Provide the (X, Y) coordinate of the cell's center where the given text is located.  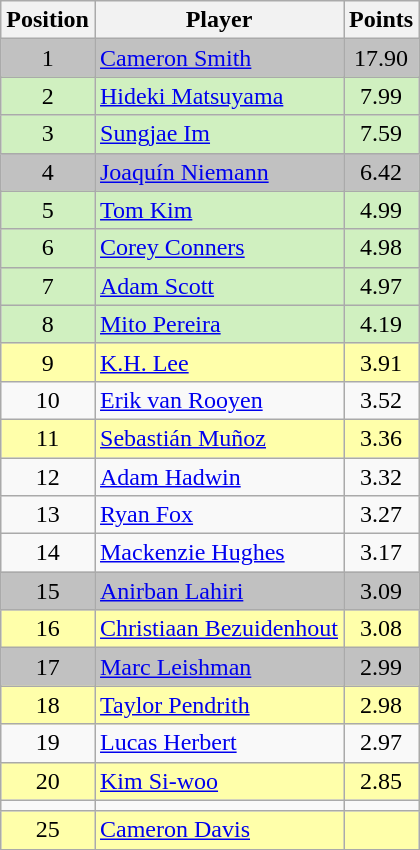
6 (48, 248)
Mackenzie Hughes (218, 553)
2 (48, 96)
16 (48, 629)
3 (48, 134)
Adam Scott (218, 286)
10 (48, 400)
8 (48, 324)
6.42 (382, 172)
Player (218, 20)
3.27 (382, 515)
Lucas Herbert (218, 743)
7 (48, 286)
Corey Conners (218, 248)
13 (48, 515)
12 (48, 477)
14 (48, 553)
2.97 (382, 743)
Mito Pereira (218, 324)
Taylor Pendrith (218, 705)
25 (48, 830)
Marc Leishman (218, 667)
3.91 (382, 362)
3.32 (382, 477)
Sebastián Muñoz (218, 438)
Cameron Smith (218, 58)
17 (48, 667)
Anirban Lahiri (218, 591)
Joaquín Niemann (218, 172)
20 (48, 781)
4 (48, 172)
7.99 (382, 96)
2.99 (382, 667)
9 (48, 362)
4.98 (382, 248)
Points (382, 20)
5 (48, 210)
2.85 (382, 781)
1 (48, 58)
Christiaan Bezuidenhout (218, 629)
3.52 (382, 400)
Erik van Rooyen (218, 400)
Ryan Fox (218, 515)
Tom Kim (218, 210)
3.09 (382, 591)
4.19 (382, 324)
4.99 (382, 210)
19 (48, 743)
18 (48, 705)
Sungjae Im (218, 134)
Hideki Matsuyama (218, 96)
4.97 (382, 286)
2.98 (382, 705)
K.H. Lee (218, 362)
Position (48, 20)
3.36 (382, 438)
17.90 (382, 58)
7.59 (382, 134)
Cameron Davis (218, 830)
Kim Si-woo (218, 781)
15 (48, 591)
3.08 (382, 629)
3.17 (382, 553)
11 (48, 438)
Adam Hadwin (218, 477)
